Output the [x, y] coordinate of the center of the cell containing the given text.  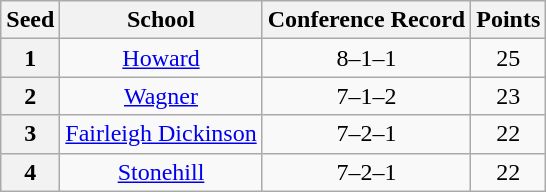
1 [30, 58]
23 [508, 96]
Stonehill [161, 172]
Fairleigh Dickinson [161, 134]
Seed [30, 20]
7–1–2 [366, 96]
3 [30, 134]
4 [30, 172]
Wagner [161, 96]
Howard [161, 58]
8–1–1 [366, 58]
2 [30, 96]
School [161, 20]
25 [508, 58]
Points [508, 20]
Conference Record [366, 20]
